Identify which cell holds the provided text, then report its (x, y) central coordinate. 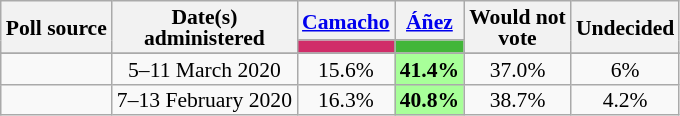
Poll source (56, 27)
Áñez (430, 20)
Undecided (625, 27)
Camacho (346, 20)
5–11 March 2020 (204, 68)
7–13 February 2020 (204, 100)
4.2% (625, 100)
15.6% (346, 68)
40.8% (430, 100)
16.3% (346, 100)
38.7% (518, 100)
Would notvote (518, 27)
41.4% (430, 68)
37.0% (518, 68)
6% (625, 68)
Date(s)administered (204, 27)
